Output the [X, Y] coordinate of the center of the cell containing the given text.  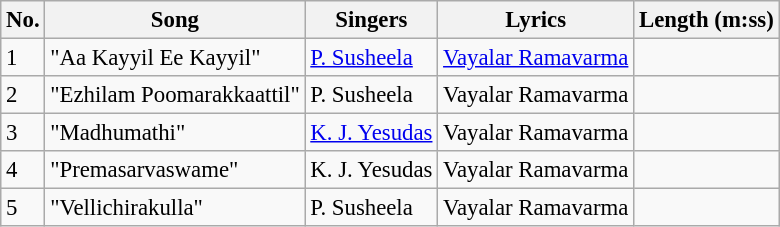
"Premasarvaswame" [175, 170]
Lyrics [536, 20]
4 [23, 170]
"Aa Kayyil Ee Kayyil" [175, 58]
No. [23, 20]
3 [23, 133]
2 [23, 95]
Length (m:ss) [706, 20]
Song [175, 20]
1 [23, 58]
5 [23, 208]
"Vellichirakulla" [175, 208]
"Ezhilam Poomarakkaattil" [175, 95]
"Madhumathi" [175, 133]
Singers [372, 20]
